Identify which cell holds the provided text, then report its [x, y] central coordinate. 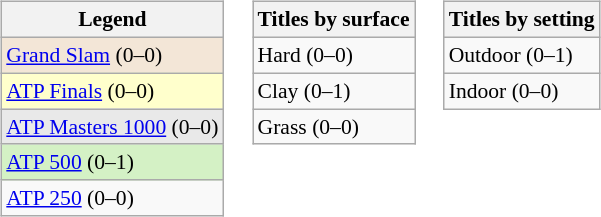
Outdoor (0–1) [522, 55]
Grand Slam (0–0) [112, 55]
Legend [112, 20]
ATP 500 (0–1) [112, 162]
Titles by setting [522, 20]
ATP Masters 1000 (0–0) [112, 127]
Indoor (0–0) [522, 91]
ATP Finals (0–0) [112, 91]
ATP 250 (0–0) [112, 198]
Grass (0–0) [334, 127]
Hard (0–0) [334, 55]
Clay (0–1) [334, 91]
Titles by surface [334, 20]
